Return the (X, Y) coordinate for the center point of the cell that contains the specified text.  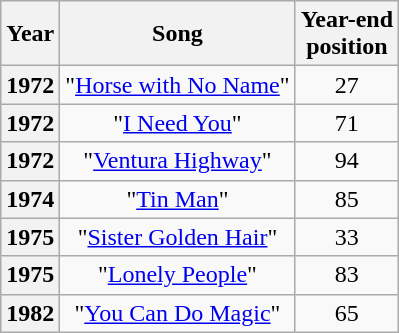
"Ventura Highway" (178, 161)
Song (178, 34)
1974 (30, 199)
1982 (30, 313)
27 (347, 85)
94 (347, 161)
65 (347, 313)
83 (347, 275)
"Tin Man" (178, 199)
"Horse with No Name" (178, 85)
"I Need You" (178, 123)
71 (347, 123)
33 (347, 237)
"Lonely People" (178, 275)
Year-endposition (347, 34)
"Sister Golden Hair" (178, 237)
Year (30, 34)
"You Can Do Magic" (178, 313)
85 (347, 199)
